Find where the given text appears and provide that cell's center as [X, Y] coordinate. 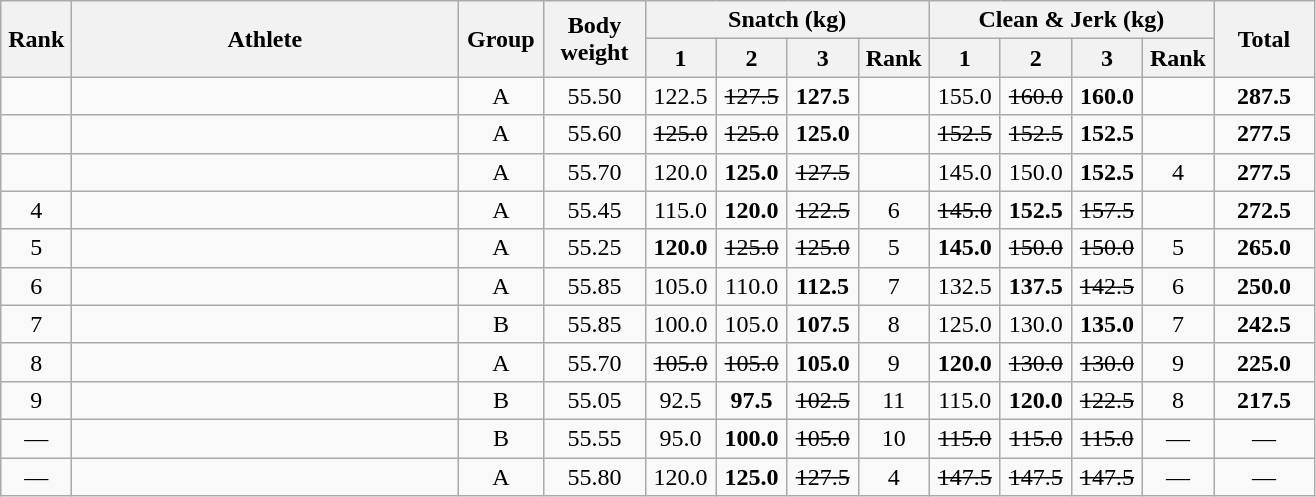
95.0 [680, 438]
250.0 [1264, 286]
55.60 [594, 134]
217.5 [1264, 400]
155.0 [964, 96]
Group [501, 39]
132.5 [964, 286]
55.05 [594, 400]
Total [1264, 39]
225.0 [1264, 362]
265.0 [1264, 248]
55.50 [594, 96]
10 [894, 438]
55.55 [594, 438]
287.5 [1264, 96]
55.25 [594, 248]
157.5 [1106, 210]
135.0 [1106, 324]
107.5 [822, 324]
Snatch (kg) [787, 20]
242.5 [1264, 324]
Athlete [265, 39]
97.5 [752, 400]
272.5 [1264, 210]
102.5 [822, 400]
Clean & Jerk (kg) [1071, 20]
Body weight [594, 39]
92.5 [680, 400]
11 [894, 400]
55.45 [594, 210]
110.0 [752, 286]
137.5 [1036, 286]
112.5 [822, 286]
142.5 [1106, 286]
55.80 [594, 477]
